Identify which cell holds the provided text, then report its (x, y) central coordinate. 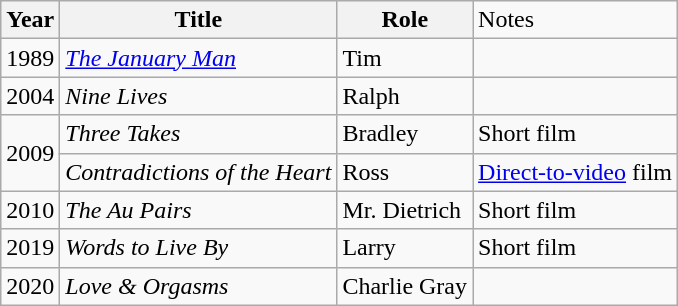
1989 (30, 58)
2004 (30, 96)
2009 (30, 153)
2019 (30, 248)
Love & Orgasms (198, 286)
Contradictions of the Heart (198, 172)
Charlie Gray (405, 286)
Title (198, 20)
Bradley (405, 134)
2020 (30, 286)
Role (405, 20)
Words to Live By (198, 248)
Mr. Dietrich (405, 210)
Direct-to-video film (576, 172)
Larry (405, 248)
2010 (30, 210)
Notes (576, 20)
The January Man (198, 58)
Ralph (405, 96)
Tim (405, 58)
The Au Pairs (198, 210)
Nine Lives (198, 96)
Ross (405, 172)
Year (30, 20)
Three Takes (198, 134)
